Locate the cell with the specified text and output its [X, Y] center coordinate. 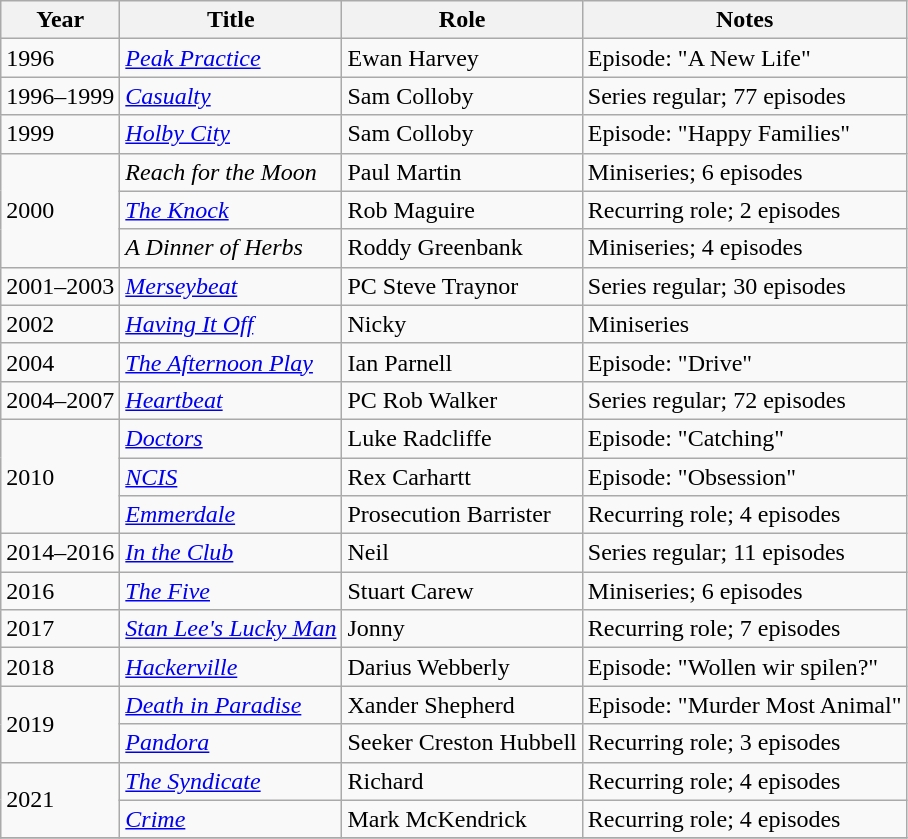
Role [462, 20]
PC Steve Traynor [462, 286]
Episode: "A New Life" [744, 58]
Prosecution Barrister [462, 515]
Series regular; 77 episodes [744, 96]
Series regular; 11 episodes [744, 553]
Episode: "Obsession" [744, 477]
Mark McKendrick [462, 819]
Death in Paradise [231, 705]
Emmerdale [231, 515]
Title [231, 20]
2017 [60, 629]
Year [60, 20]
Heartbeat [231, 400]
2014–2016 [60, 553]
Crime [231, 819]
2001–2003 [60, 286]
2000 [60, 210]
Paul Martin [462, 172]
A Dinner of Herbs [231, 248]
Doctors [231, 438]
Casualty [231, 96]
Luke Radcliffe [462, 438]
2019 [60, 724]
Notes [744, 20]
Having It Off [231, 324]
NCIS [231, 477]
The Syndicate [231, 781]
2010 [60, 476]
2018 [60, 667]
1996–1999 [60, 96]
2016 [60, 591]
Seeker Creston Hubbell [462, 743]
Hackerville [231, 667]
Recurring role; 3 episodes [744, 743]
Series regular; 30 episodes [744, 286]
Holby City [231, 134]
In the Club [231, 553]
2002 [60, 324]
PC Rob Walker [462, 400]
Darius Webberly [462, 667]
Ian Parnell [462, 362]
Rex Carhartt [462, 477]
Recurring role; 7 episodes [744, 629]
Rob Maguire [462, 210]
1999 [60, 134]
Reach for the Moon [231, 172]
2004–2007 [60, 400]
2004 [60, 362]
Miniseries; 4 episodes [744, 248]
Roddy Greenbank [462, 248]
Merseybeat [231, 286]
Xander Shepherd [462, 705]
Pandora [231, 743]
Miniseries [744, 324]
Peak Practice [231, 58]
The Afternoon Play [231, 362]
Episode: "Catching" [744, 438]
Ewan Harvey [462, 58]
Series regular; 72 episodes [744, 400]
The Five [231, 591]
Episode: "Happy Families" [744, 134]
Jonny [462, 629]
Neil [462, 553]
2021 [60, 800]
Episode: "Wollen wir spilen?" [744, 667]
Recurring role; 2 episodes [744, 210]
Nicky [462, 324]
Stan Lee's Lucky Man [231, 629]
Stuart Carew [462, 591]
The Knock [231, 210]
Episode: "Drive" [744, 362]
1996 [60, 58]
Richard [462, 781]
Episode: "Murder Most Animal" [744, 705]
